Capture the cell that displays the provided text and extract its (x, y) central coordinate. 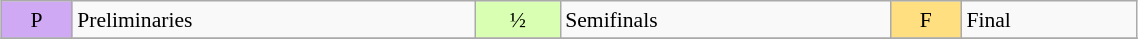
P (36, 20)
½ (518, 20)
Preliminaries (274, 20)
Final (1049, 20)
Semifinals (725, 20)
F (926, 20)
